Capture the cell that displays the provided text and extract its [x, y] central coordinate. 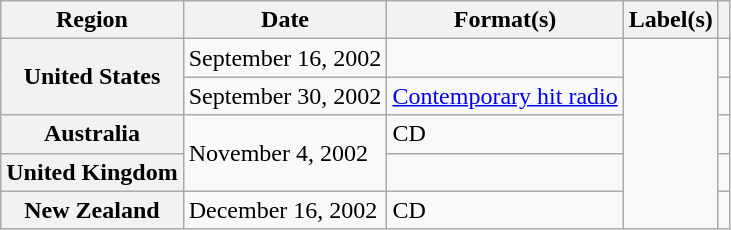
United States [92, 77]
November 4, 2002 [285, 153]
Contemporary hit radio [505, 96]
Label(s) [670, 20]
New Zealand [92, 210]
Date [285, 20]
Region [92, 20]
Australia [92, 134]
September 16, 2002 [285, 58]
September 30, 2002 [285, 96]
December 16, 2002 [285, 210]
Format(s) [505, 20]
United Kingdom [92, 172]
